Identify which cell holds the provided text, then report its (x, y) central coordinate. 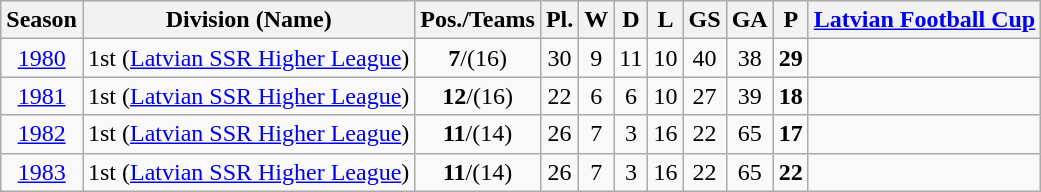
Pos./Teams (478, 20)
27 (704, 96)
9 (596, 58)
17 (790, 134)
1981 (42, 96)
D (631, 20)
Division (Name) (248, 20)
P (790, 20)
38 (750, 58)
18 (790, 96)
Latvian Football Cup (924, 20)
12/(16) (478, 96)
7/(16) (478, 58)
GA (750, 20)
40 (704, 58)
W (596, 20)
1982 (42, 134)
30 (559, 58)
39 (750, 96)
Pl. (559, 20)
1980 (42, 58)
29 (790, 58)
Season (42, 20)
L (666, 20)
GS (704, 20)
11 (631, 58)
1983 (42, 172)
